Capture the cell that displays the provided text and extract its [X, Y] central coordinate. 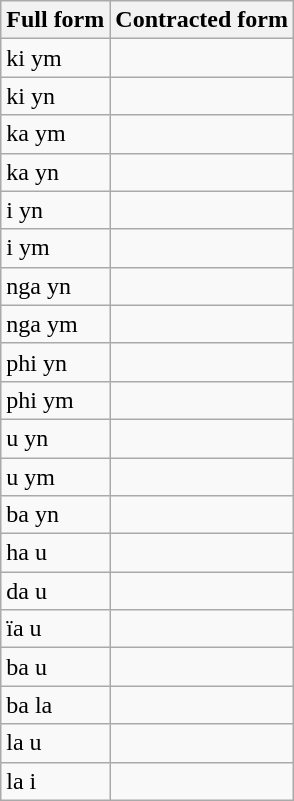
u yn [56, 438]
Full form [56, 20]
ka yn [56, 172]
ba u [56, 667]
ïa u [56, 629]
Contracted form [202, 20]
ba yn [56, 515]
nga ym [56, 324]
ba la [56, 705]
ki yn [56, 96]
nga yn [56, 286]
da u [56, 591]
i yn [56, 210]
phi yn [56, 362]
la u [56, 743]
ki ym [56, 58]
phi ym [56, 400]
ka ym [56, 134]
la i [56, 781]
ha u [56, 553]
u ym [56, 477]
i ym [56, 248]
